Determine the [x, y] coordinate at the center of the cell enclosing the given text.  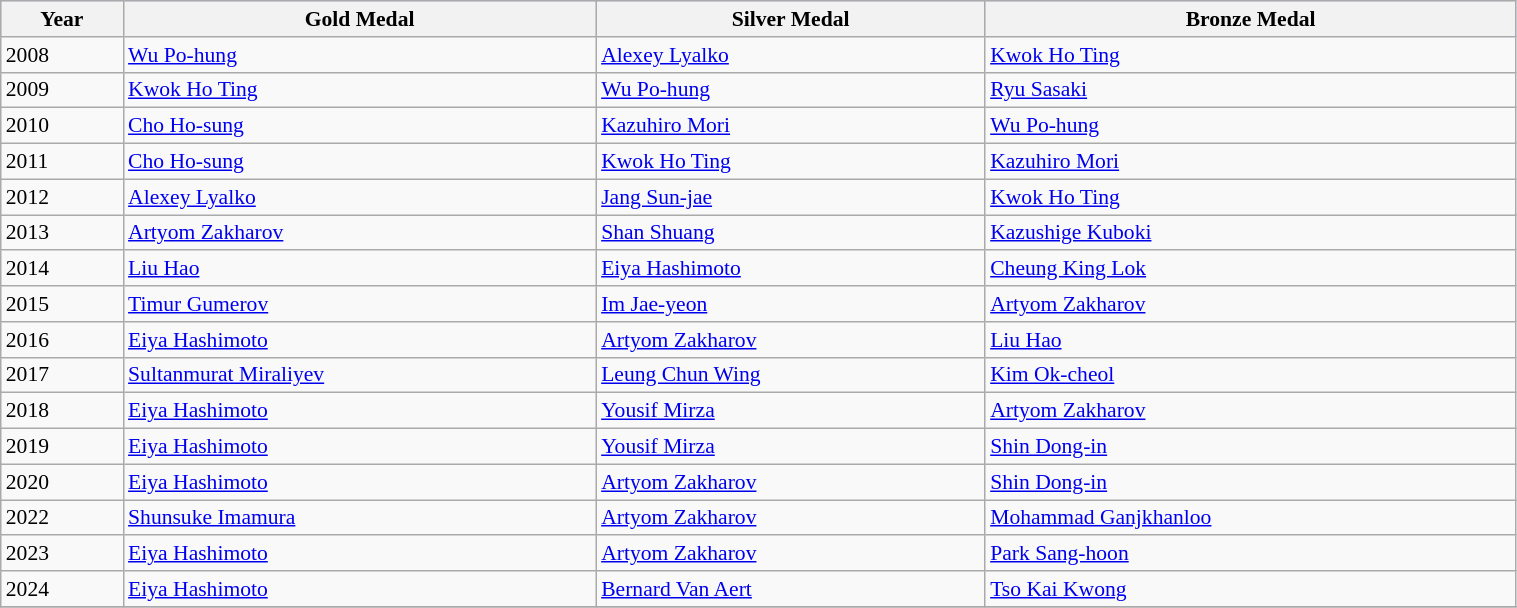
Shan Shuang [790, 233]
2024 [62, 589]
Bernard Van Aert [790, 589]
2022 [62, 518]
Leung Chun Wing [790, 375]
Silver Medal [790, 19]
Year [62, 19]
2008 [62, 55]
2010 [62, 126]
2019 [62, 447]
2013 [62, 233]
Im Jae-yeon [790, 304]
Bronze Medal [1250, 19]
Cheung King Lok [1250, 269]
Shunsuke Imamura [360, 518]
2011 [62, 162]
2014 [62, 269]
2023 [62, 554]
Tso Kai Kwong [1250, 589]
Kim Ok-cheol [1250, 375]
Park Sang-hoon [1250, 554]
2012 [62, 197]
2016 [62, 340]
Gold Medal [360, 19]
2009 [62, 90]
Timur Gumerov [360, 304]
Sultanmurat Miraliyev [360, 375]
2015 [62, 304]
2017 [62, 375]
Mohammad Ganjkhanloo [1250, 518]
Kazushige Kuboki [1250, 233]
2018 [62, 411]
2020 [62, 482]
Jang Sun-jae [790, 197]
Ryu Sasaki [1250, 90]
